Provide the (X, Y) coordinate of the cell's center where the given text is located.  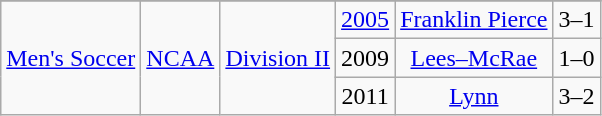
2005 (366, 20)
Lees–McRae (474, 58)
NCAA (180, 58)
Franklin Pierce (474, 20)
Men's Soccer (71, 58)
Lynn (474, 96)
1–0 (576, 58)
2011 (366, 96)
3–1 (576, 20)
Division II (278, 58)
3–2 (576, 96)
2009 (366, 58)
